Identify which cell holds the provided text, then report its [x, y] central coordinate. 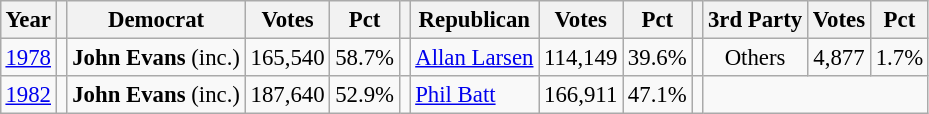
Republican [474, 20]
187,640 [288, 95]
39.6% [658, 57]
58.7% [364, 57]
Allan Larsen [474, 57]
3rd Party [756, 20]
114,149 [581, 57]
Phil Batt [474, 95]
Democrat [156, 20]
Year [28, 20]
47.1% [658, 95]
165,540 [288, 57]
1982 [28, 95]
1978 [28, 57]
166,911 [581, 95]
4,877 [838, 57]
52.9% [364, 95]
1.7% [899, 57]
Others [756, 57]
